Extract the (x, y) coordinate from the center of the cell holding the provided text.  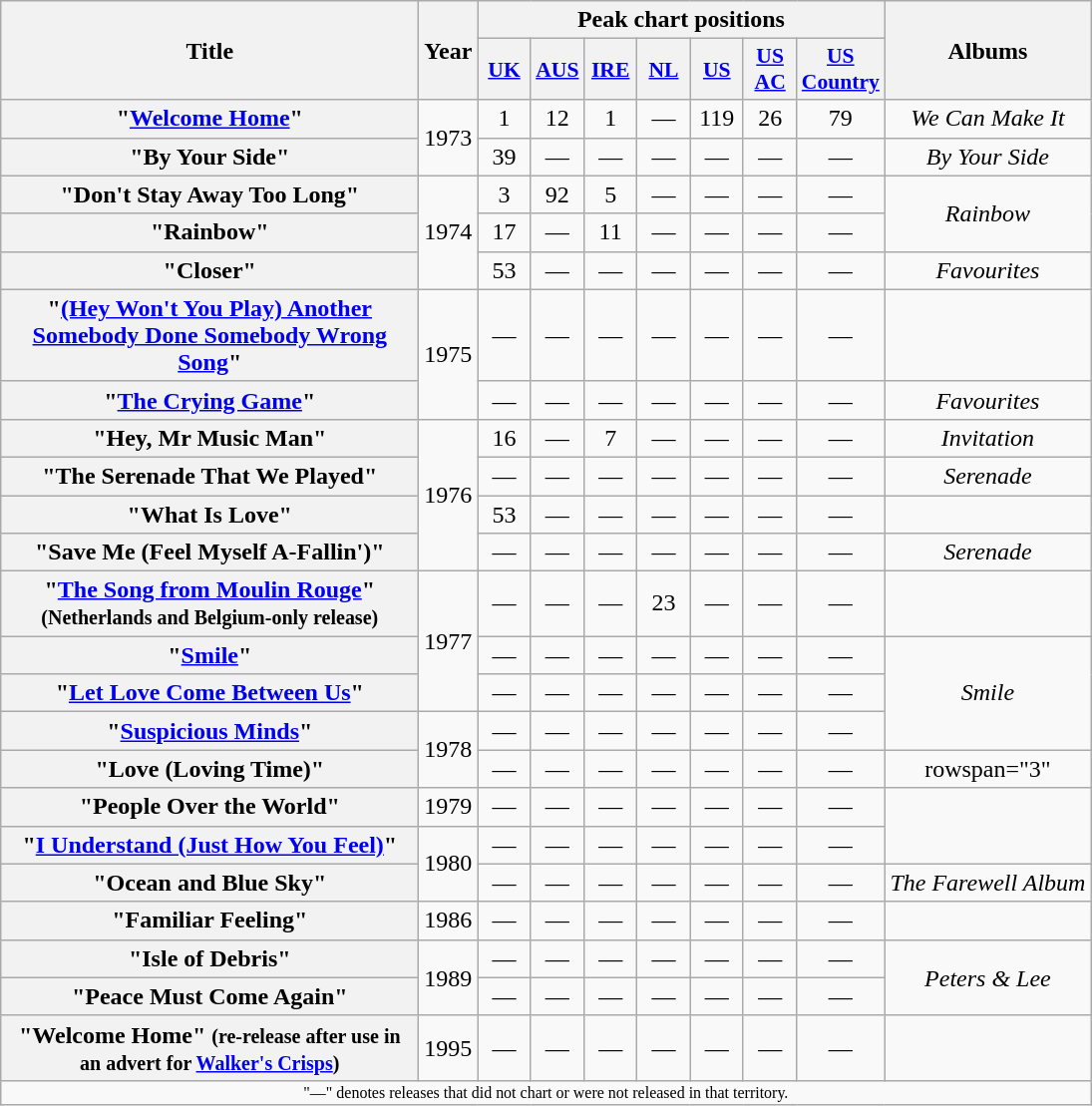
5 (610, 194)
"Welcome Home" (re-release after use in an advert for Walker's Crisps) (209, 1047)
1973 (449, 138)
"Let Love Come Between Us" (209, 693)
"Rainbow" (209, 232)
IRE (610, 70)
"Smile" (209, 655)
NL (664, 70)
11 (610, 232)
1976 (449, 495)
The Farewell Album (987, 883)
"Welcome Home" (209, 119)
"What Is Love" (209, 514)
"Suspicious Minds" (209, 731)
"The Serenade That We Played" (209, 476)
"Save Me (Feel Myself A-Fallin')" (209, 553)
1989 (449, 977)
Title (209, 50)
"—" denotes releases that did not chart or were not released in that territory. (546, 1092)
1980 (449, 864)
We Can Make It (987, 119)
39 (505, 157)
Peters & Lee (987, 977)
"Peace Must Come Again" (209, 996)
"Isle of Debris" (209, 958)
rowspan="3" (987, 769)
"Love (Loving Time)" (209, 769)
"Familiar Feeling" (209, 921)
1977 (449, 642)
12 (556, 119)
Invitation (987, 438)
"The Song from Moulin Rouge" (Netherlands and Belgium-only release) (209, 604)
AUS (556, 70)
26 (770, 119)
By Your Side (987, 157)
1979 (449, 807)
1978 (449, 750)
119 (716, 119)
"People Over the World" (209, 807)
1974 (449, 232)
"Hey, Mr Music Man" (209, 438)
Year (449, 50)
"Closer" (209, 270)
1975 (449, 354)
3 (505, 194)
US AC (770, 70)
"Don't Stay Away Too Long" (209, 194)
92 (556, 194)
16 (505, 438)
7 (610, 438)
UK (505, 70)
1995 (449, 1047)
Peak chart positions (681, 20)
1986 (449, 921)
"The Crying Game" (209, 400)
US (716, 70)
"I Understand (Just How You Feel)" (209, 845)
Smile (987, 693)
"By Your Side" (209, 157)
Albums (987, 50)
"Ocean and Blue Sky" (209, 883)
79 (841, 119)
US Country (841, 70)
17 (505, 232)
23 (664, 604)
Rainbow (987, 213)
"(Hey Won't You Play) Another Somebody Done Somebody Wrong Song" (209, 335)
